For the text-containing cell, return its midpoint in [X, Y] coordinate format. 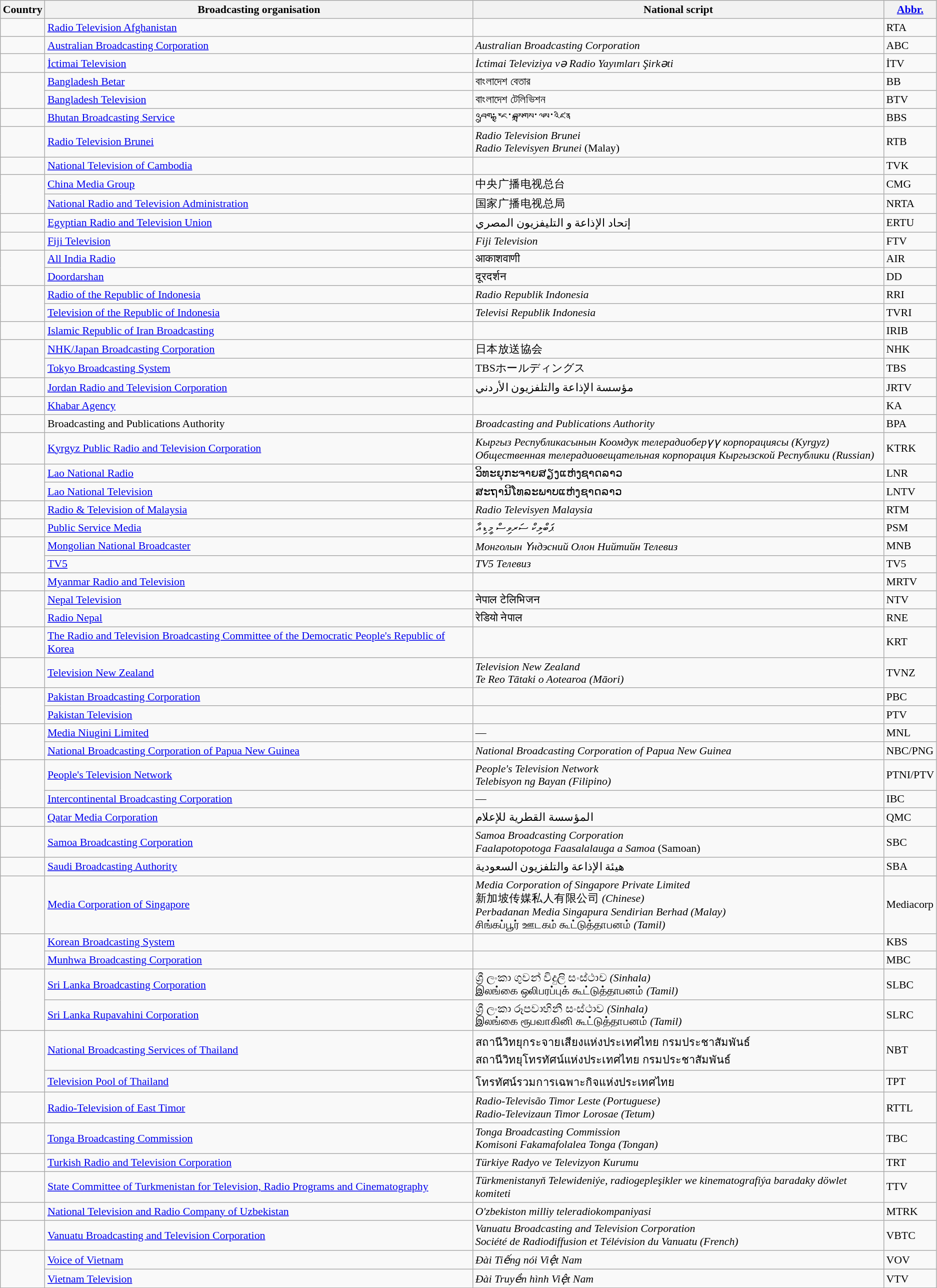
إتحاد الإذاعة و التليفزيون المصري [678, 222]
TRT [910, 1162]
Bangladesh Betar [259, 82]
RTA [910, 27]
KA [910, 405]
Jordan Radio and Television Corporation [259, 387]
Tokyo Broadcasting System [259, 368]
RTM [910, 510]
LNTV [910, 491]
नेपाल टेलिभिजन [678, 600]
TBSホールディングス [678, 368]
Kyrgyz Public Radio and Television Corporation [259, 448]
Television New Zealand [259, 672]
DD [910, 277]
Radio Television BruneiRadio Televisyen Brunei (Malay) [678, 141]
Đài Truyền hình Việt Nam [678, 1278]
आकाशवाणी [678, 259]
National Broadcasting Services of Thailand [259, 1050]
China Media Group [259, 184]
Vanuatu Broadcasting and Television CorporationSociété de Radiodiffusion et Télévision du Vanuatu (French) [678, 1235]
Khabar Agency [259, 405]
BBS [910, 117]
RRI [910, 295]
SLBC [910, 984]
Munhwa Broadcasting Corporation [259, 960]
O'zbekiston milliy teleradiokompaniyasi [678, 1211]
Egyptian Radio and Television Union [259, 222]
RNE [910, 618]
国家广播电视总局 [678, 203]
ශ්‍රී ලංකා ගුවන් විදුලි සංස්ථාච (Sinhala)இலங்கை ஒலிபரப்புக் கூட்டுத்தாபனம் (Tamil) [678, 984]
MRTV [910, 582]
هيئة الإذاعة والتلفزيون السعودية [678, 866]
Samoa Broadcasting CorporationFaalapotopotoga Faasalalauga a Samoa (Samoan) [678, 841]
TVNZ [910, 672]
MNL [910, 732]
CMG [910, 184]
People's Television NetworkTelebisyon ng Bayan (Filipino) [678, 774]
Public Service Media [259, 528]
Монголын Үндэсний Олон Нийтийн Телевиз [678, 545]
TVK [910, 166]
SLRC [910, 1014]
PSM [910, 528]
VBTC [910, 1235]
Türkmenistanyň Telewideniýe, radiogepleşikler we kinematografiýa baradaky döwlet komiteti [678, 1186]
KTRK [910, 448]
TBC [910, 1138]
Кыргыз Республикасынын Коомдук телерадиоберүү корпорациясы (Kyrgyz)Общественная телерадиовещательная корпорация Кыргызской Республики (Russian) [678, 448]
KBS [910, 942]
State Committee of Turkmenistan for Television, Radio Programs and Cinematography [259, 1186]
NHK/Japan Broadcasting Corporation [259, 349]
Samoa Broadcasting Corporation [259, 841]
BPA [910, 423]
PTV [910, 715]
IBC [910, 799]
Radio-Televisão Timor Leste (Portuguese)Radio-Televizaun Timor Lorosae (Tetum) [678, 1107]
KRT [910, 642]
ສະຖານີໂທລະພາບແຫ່ງຊາດລາວ [678, 491]
Radio & Television of Malaysia [259, 510]
Broadcasting organisation [259, 9]
İTV [910, 63]
Bhutan Broadcasting Service [259, 117]
Islamic Republic of Iran Broadcasting [259, 330]
Abbr. [910, 9]
Türkiye Radyo ve Televizyon Kurumu [678, 1162]
Qatar Media Corporation [259, 817]
TTV [910, 1186]
TPT [910, 1081]
LNR [910, 473]
MNB [910, 545]
NTV [910, 600]
Tonga Broadcasting Commission [259, 1138]
National Radio and Television Administration [259, 203]
İctimai Televiziya və Radio Yayımları Şirkəti [678, 63]
Media Corporation of Singapore [259, 904]
RTB [910, 141]
Pakistan Broadcasting Corporation [259, 697]
Radio Televisyen Malaysia [678, 510]
Tonga Broadcasting CommissionKomisoni Fakamafolalea Tonga (Tongan) [678, 1138]
Intercontinental Broadcasting Corporation [259, 799]
TBS [910, 368]
People's Television Network [259, 774]
འབྲུག་རྒྱང་བསྒྲགས་ལས་འཛིན [678, 117]
Television New ZealandTe Reo Tātaki o Aotearoa (Māori) [678, 672]
ERTU [910, 222]
Nepal Television [259, 600]
NHK [910, 349]
Turkish Radio and Television Corporation [259, 1162]
Television Pool of Thailand [259, 1081]
中央广播电视总台 [678, 184]
National Television of Cambodia [259, 166]
TVRI [910, 312]
VOV [910, 1259]
Doordarshan [259, 277]
VTV [910, 1278]
QMC [910, 817]
বাংলাদেশ বেতার [678, 82]
National Television and Radio Company of Uzbekistan [259, 1211]
दूरदर्शन [678, 277]
โทรทัศน์รวมการเฉพาะกิจแห่งประเทศไทย [678, 1081]
TV5 Телевиз [678, 564]
FTV [910, 241]
Country [23, 9]
مؤسسة الإذاعة والتلفزيون الأردني [678, 387]
All India Radio [259, 259]
Radio Nepal [259, 618]
BB [910, 82]
Lao National Television [259, 491]
Lao National Radio [259, 473]
NBC/PNG [910, 750]
Media Niugini Limited [259, 732]
ABC [910, 45]
Korean Broadcasting System [259, 942]
Mongolian National Broadcaster [259, 545]
Saudi Broadcasting Authority [259, 866]
Sri Lanka Rupavahini Corporation [259, 1014]
ວິທະຍຸກະຈາຍສຽງແຫ່ງຊາດລາວ [678, 473]
Sri Lanka Broadcasting Corporation [259, 984]
สถานีวิทยุกระจายเสียงแห่งประเทศไทย กรมประชาสัมพันธ์สถานีวิทยุโทรทัศน์แห่งประเทศไทย กรมประชาสัมพันธ์ [678, 1050]
ශ්‍රී ලංකා රූපවාහිනී සංස්ථාව (Sinhala)இலங்கை ரூபவாகினி கூட்டுத்தாபனம் (Tamil) [678, 1014]
ޕަބްލިކް ސަރވިސް މީޑިއާ [678, 528]
BTV [910, 99]
AIR [910, 259]
SBC [910, 841]
NBT [910, 1050]
MTRK [910, 1211]
JRTV [910, 387]
Voice of Vietnam [259, 1259]
NRTA [910, 203]
रेडियो नेपाल [678, 618]
Bangladesh Television [259, 99]
National script [678, 9]
Mediacorp [910, 904]
The Radio and Television Broadcasting Committee of the Democratic People's Republic of Korea [259, 642]
Televisi Republik Indonesia [678, 312]
Myanmar Radio and Television [259, 582]
Radio of the Republic of Indonesia [259, 295]
MBC [910, 960]
IRIB [910, 330]
Radio Television Brunei [259, 141]
Television of the Republic of Indonesia [259, 312]
PTNI/PTV [910, 774]
PBC [910, 697]
RTTL [910, 1107]
Đài Tiếng nói Việt Nam [678, 1259]
日本放送協会 [678, 349]
Radio Republik Indonesia [678, 295]
বাংলাদেশ টেলিভিশন [678, 99]
SBA [910, 866]
Pakistan Television [259, 715]
Radio Television Afghanistan [259, 27]
Vietnam Television [259, 1278]
İctimai Television [259, 63]
المؤسسة القطرية للإعلام [678, 817]
Vanuatu Broadcasting and Television Corporation [259, 1235]
Radio-Television of East Timor [259, 1107]
